Output the [X, Y] coordinate of the center of the cell containing the given text.  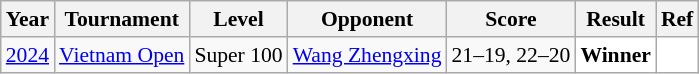
Tournament [122, 19]
Wang Zhengxing [368, 55]
Score [512, 19]
2024 [28, 55]
Year [28, 19]
Winner [616, 55]
Super 100 [238, 55]
Opponent [368, 19]
Vietnam Open [122, 55]
21–19, 22–20 [512, 55]
Result [616, 19]
Ref [677, 19]
Level [238, 19]
